Locate the cell with the specified text and output its (X, Y) center coordinate. 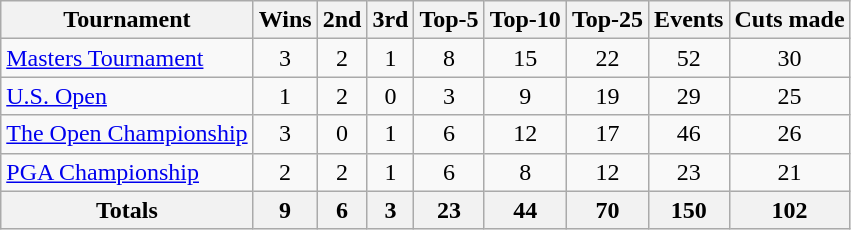
Top-25 (607, 20)
Top-5 (449, 20)
The Open Championship (127, 134)
21 (790, 172)
30 (790, 58)
25 (790, 96)
PGA Championship (127, 172)
52 (689, 58)
Events (689, 20)
2nd (342, 20)
15 (525, 58)
Cuts made (790, 20)
29 (689, 96)
Tournament (127, 20)
U.S. Open (127, 96)
Totals (127, 210)
46 (689, 134)
22 (607, 58)
3rd (390, 20)
Wins (285, 20)
Top-10 (525, 20)
26 (790, 134)
102 (790, 210)
19 (607, 96)
17 (607, 134)
70 (607, 210)
150 (689, 210)
44 (525, 210)
Masters Tournament (127, 58)
